For the text-containing cell, return its midpoint in [X, Y] coordinate format. 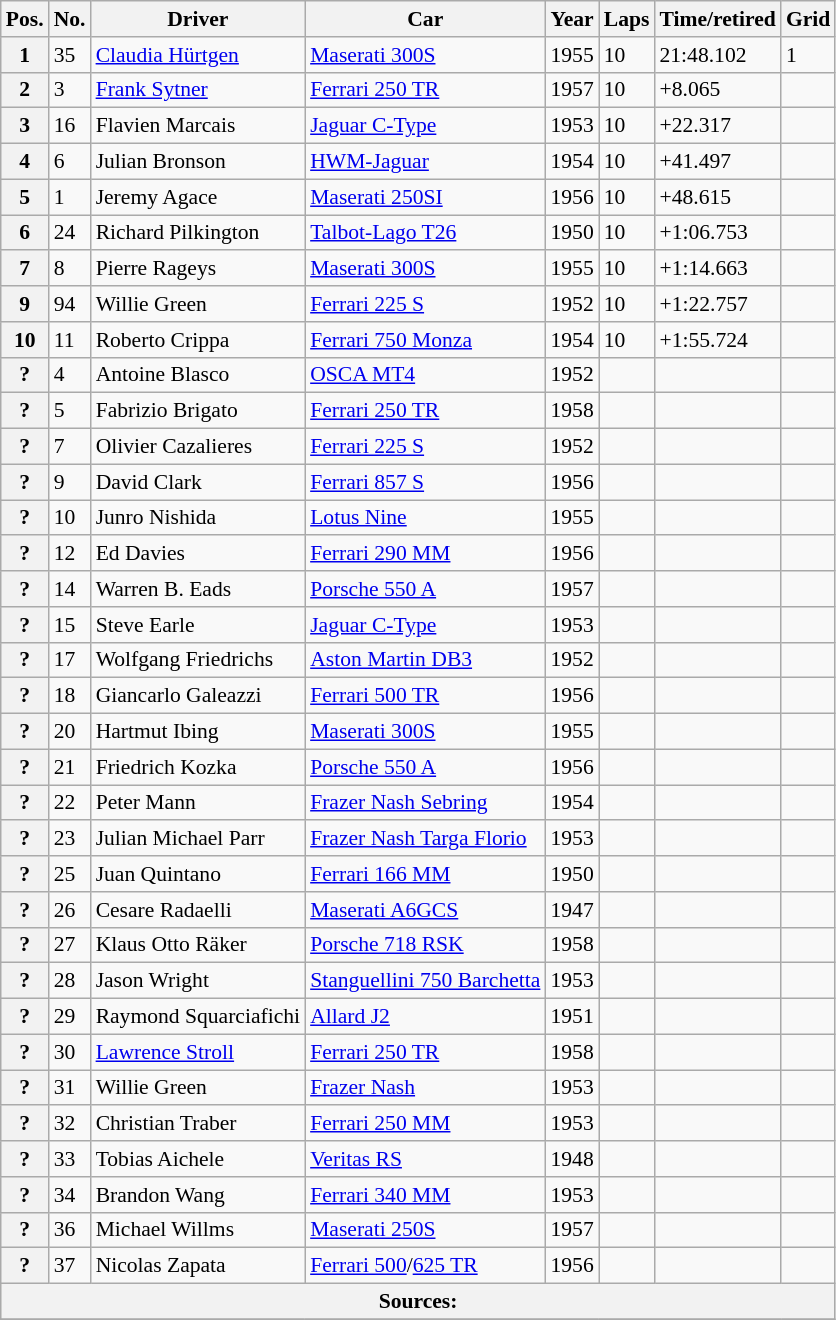
+1:22.757 [717, 304]
25 [70, 874]
+1:55.724 [717, 340]
Julian Bronson [198, 162]
35 [70, 55]
Giancarlo Galeazzi [198, 696]
+1:14.663 [717, 269]
Steve Earle [198, 625]
Aston Martin DB3 [425, 660]
Richard Pilkington [198, 233]
+41.497 [717, 162]
David Clark [198, 482]
36 [70, 1230]
+48.615 [717, 197]
+8.065 [717, 90]
Julian Michael Parr [198, 839]
16 [70, 126]
29 [70, 1017]
Claudia Hürtgen [198, 55]
+22.317 [717, 126]
Veritas RS [425, 1159]
Wolfgang Friedrichs [198, 660]
Frazer Nash Sebring [425, 803]
Ferrari 166 MM [425, 874]
32 [70, 1124]
11 [70, 340]
No. [70, 19]
Fabrizio Brigato [198, 411]
Frank Sytner [198, 90]
Jeremy Agace [198, 197]
Christian Traber [198, 1124]
Cesare Radaelli [198, 910]
Laps [627, 19]
21:48.102 [717, 55]
Brandon Wang [198, 1195]
Pierre Rageys [198, 269]
Ferrari 500/625 TR [425, 1266]
Warren B. Eads [198, 589]
15 [70, 625]
Pos. [25, 19]
1948 [572, 1159]
Friedrich Kozka [198, 767]
12 [70, 554]
Ferrari 500 TR [425, 696]
Raymond Squarciafichi [198, 1017]
Car [425, 19]
23 [70, 839]
Talbot-Lago T26 [425, 233]
Maserati 250S [425, 1230]
18 [70, 696]
Year [572, 19]
Jason Wright [198, 981]
Frazer Nash Targa Florio [425, 839]
Lawrence Stroll [198, 1052]
Frazer Nash [425, 1088]
34 [70, 1195]
22 [70, 803]
Time/retired [717, 19]
Ed Davies [198, 554]
Grid [808, 19]
Sources: [418, 1302]
28 [70, 981]
+1:06.753 [717, 233]
Stanguellini 750 Barchetta [425, 981]
14 [70, 589]
17 [70, 660]
Antoine Blasco [198, 375]
Ferrari 290 MM [425, 554]
Ferrari 250 MM [425, 1124]
Peter Mann [198, 803]
Ferrari 750 Monza [425, 340]
Michael Willms [198, 1230]
37 [70, 1266]
Olivier Cazalieres [198, 447]
Klaus Otto Räker [198, 945]
Juan Quintano [198, 874]
Hartmut Ibing [198, 732]
Nicolas Zapata [198, 1266]
Roberto Crippa [198, 340]
30 [70, 1052]
Tobias Aichele [198, 1159]
OSCA MT4 [425, 375]
Driver [198, 19]
26 [70, 910]
HWM-Jaguar [425, 162]
Junro Nishida [198, 518]
8 [70, 269]
Maserati 250SI [425, 197]
94 [70, 304]
24 [70, 233]
27 [70, 945]
1951 [572, 1017]
31 [70, 1088]
Porsche 718 RSK [425, 945]
Allard J2 [425, 1017]
1947 [572, 910]
Maserati A6GCS [425, 910]
Ferrari 857 S [425, 482]
Ferrari 340 MM [425, 1195]
21 [70, 767]
33 [70, 1159]
20 [70, 732]
Flavien Marcais [198, 126]
2 [25, 90]
Lotus Nine [425, 518]
